Output the (x, y) coordinate of the center of the cell containing the given text.  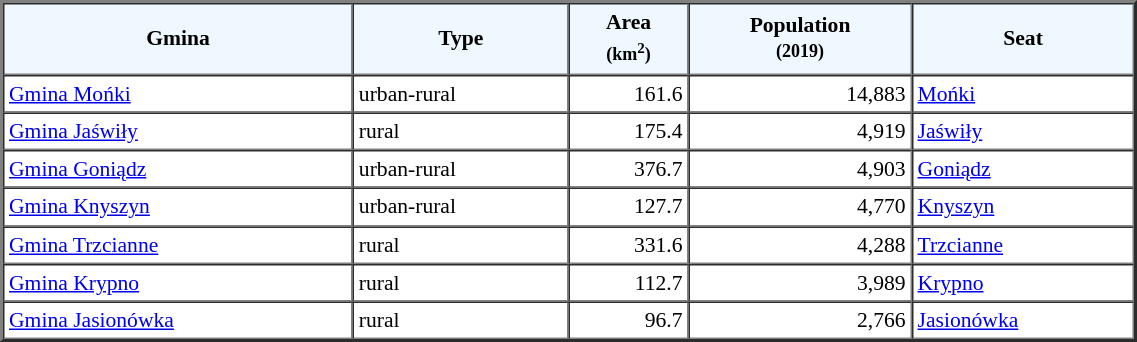
Gmina Krypno (178, 283)
Seat (1024, 38)
4,288 (800, 245)
Gmina Mońki (178, 93)
4,919 (800, 131)
Gmina Knyszyn (178, 207)
Trzcianne (1024, 245)
Gmina Jaświły (178, 131)
Gmina Trzcianne (178, 245)
4,903 (800, 169)
96.7 (629, 321)
Jasionówka (1024, 321)
Mońki (1024, 93)
Jaświły (1024, 131)
Krypno (1024, 283)
Gmina (178, 38)
175.4 (629, 131)
112.7 (629, 283)
Goniądz (1024, 169)
Type (461, 38)
Area(km2) (629, 38)
331.6 (629, 245)
Knyszyn (1024, 207)
Gmina Goniądz (178, 169)
4,770 (800, 207)
161.6 (629, 93)
2,766 (800, 321)
Population(2019) (800, 38)
376.7 (629, 169)
Gmina Jasionówka (178, 321)
3,989 (800, 283)
127.7 (629, 207)
14,883 (800, 93)
